Search for the cell housing the specified text and yield its [X, Y] center coordinate. 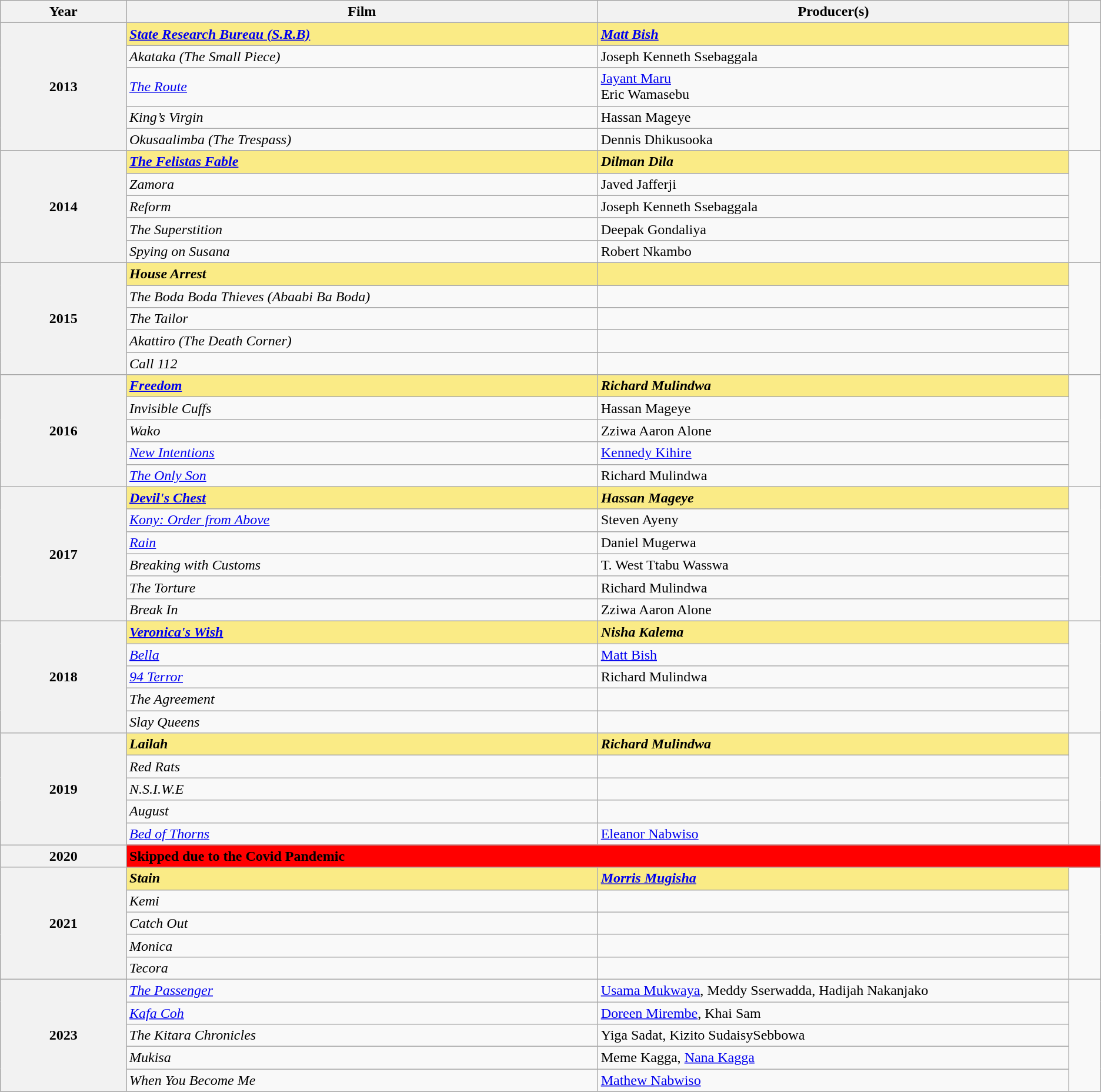
King’s Virgin [362, 117]
Deepak Gondaliya [833, 229]
Rain [362, 542]
Akataka (The Small Piece) [362, 56]
N.S.I.W.E [362, 789]
Invisible Cuffs [362, 408]
Breaking with Customs [362, 565]
The Route [362, 87]
The Passenger [362, 990]
Dennis Dhikusooka [833, 139]
The Tailor [362, 319]
Mathew Nabwiso [833, 1080]
The Agreement [362, 700]
Devil's Chest [362, 498]
Dilman Dila [833, 162]
The Felistas Fable [362, 162]
2018 [64, 677]
Producer(s) [833, 12]
When You Become Me [362, 1080]
T. West Ttabu Wasswa [833, 565]
State Research Bureau (S.R.B) [362, 34]
2016 [64, 431]
Nisha Kalema [833, 632]
2019 [64, 789]
Kennedy Kihire [833, 453]
2013 [64, 87]
Okusaalimba (The Trespass) [362, 139]
Steven Ayeny [833, 520]
Stain [362, 878]
2014 [64, 207]
Zamora [362, 184]
Monica [362, 945]
The Only Son [362, 475]
Jayant Maru Eric Wamasebu [833, 87]
Year [64, 12]
August [362, 811]
Akattiro (The Death Corner) [362, 341]
House Arrest [362, 274]
New Intentions [362, 453]
2017 [64, 554]
Usama Mukwaya, Meddy Sserwadda, Hadijah Nakanjako [833, 990]
Bed of Thorns [362, 834]
Kafa Coh [362, 1013]
Lailah [362, 744]
2015 [64, 318]
Veronica's Wish [362, 632]
Eleanor Nabwiso [833, 834]
Morris Mugisha [833, 878]
Robert Nkambo [833, 251]
Red Rats [362, 767]
Break In [362, 610]
Slay Queens [362, 722]
The Boda Boda Thieves (Abaabi Ba Boda) [362, 296]
Reform [362, 207]
Meme Kagga, Nana Kagga [833, 1058]
Kony: Order from Above [362, 520]
Daniel Mugerwa [833, 542]
94 Terror [362, 677]
The Kitara Chronicles [362, 1036]
Film [362, 12]
Tecora [362, 968]
Javed Jafferji [833, 184]
Wako [362, 431]
2021 [64, 923]
Spying on Susana [362, 251]
Mukisa [362, 1058]
Yiga Sadat, Kizito SudaisySebbowa [833, 1036]
The Superstition [362, 229]
Call 112 [362, 364]
2020 [64, 856]
Skipped due to the Covid Pandemic [613, 856]
Catch Out [362, 923]
Doreen Mirembe, Khai Sam [833, 1013]
2023 [64, 1035]
The Torture [362, 587]
Bella [362, 655]
Kemi [362, 901]
Freedom [362, 386]
